From the cell containing the given text, extract its center point as [X, Y] coordinate. 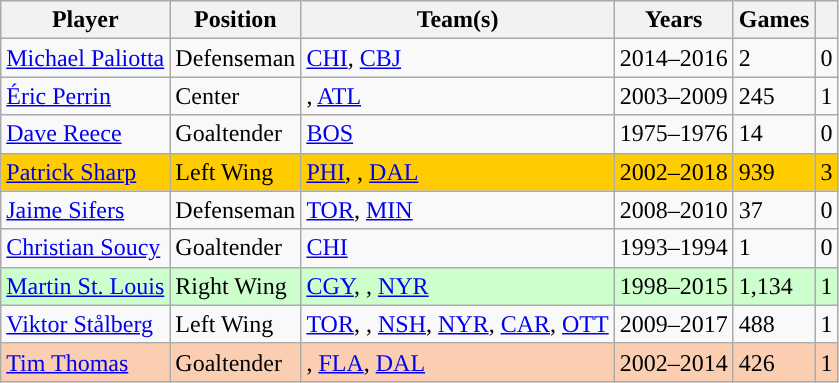
2003–2009 [674, 96]
1,134 [774, 286]
3 [826, 172]
14 [774, 134]
426 [774, 362]
2009–2017 [674, 324]
TOR, , NSH, NYR, CAR, OTT [458, 324]
Jaime Sifers [86, 210]
2014–2016 [674, 58]
2002–2018 [674, 172]
1975–1976 [674, 134]
939 [774, 172]
CHI, CBJ [458, 58]
Years [674, 20]
245 [774, 96]
Team(s) [458, 20]
, ATL [458, 96]
PHI, , DAL [458, 172]
1993–1994 [674, 248]
Dave Reece [86, 134]
Player [86, 20]
2 [774, 58]
37 [774, 210]
CHI [458, 248]
Right Wing [236, 286]
Games [774, 20]
2008–2010 [674, 210]
TOR, MIN [458, 210]
2002–2014 [674, 362]
BOS [458, 134]
Patrick Sharp [86, 172]
1998–2015 [674, 286]
Martin St. Louis [86, 286]
Center [236, 96]
, FLA, DAL [458, 362]
Tim Thomas [86, 362]
Viktor Stålberg [86, 324]
Christian Soucy [86, 248]
Position [236, 20]
488 [774, 324]
CGY, , NYR [458, 286]
Michael Paliotta [86, 58]
Éric Perrin [86, 96]
